Pinpoint the cell where the given text exists, returning its (X, Y) midpoint coordinate. 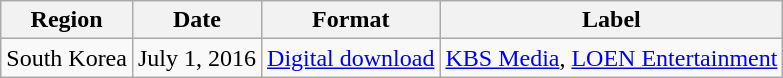
KBS Media, LOEN Entertainment (612, 58)
Digital download (351, 58)
Format (351, 20)
Date (196, 20)
Region (67, 20)
Label (612, 20)
July 1, 2016 (196, 58)
South Korea (67, 58)
